Pinpoint the cell where the given text exists, returning its (X, Y) midpoint coordinate. 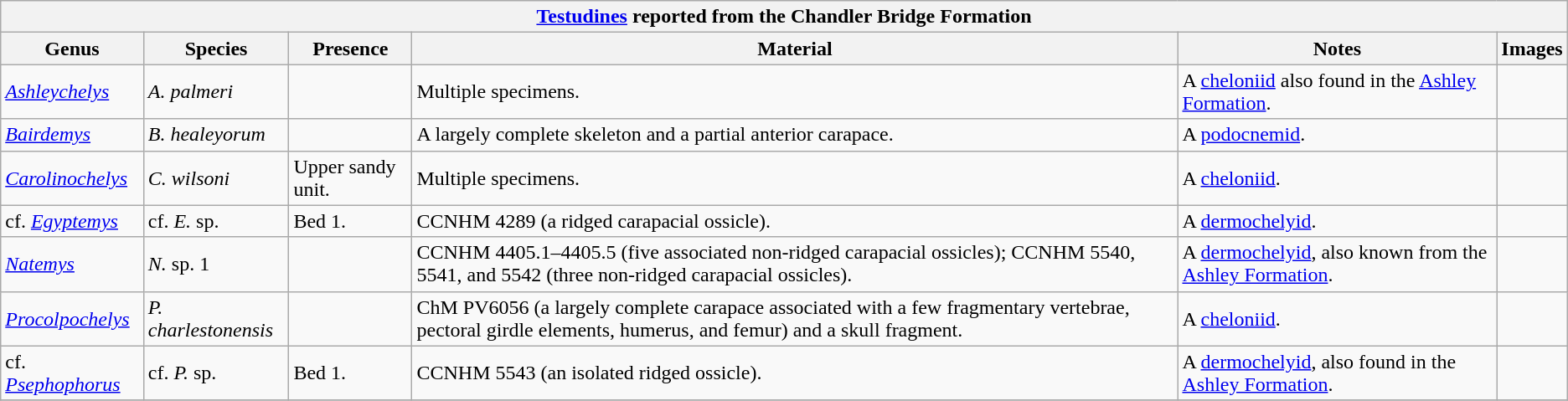
A dermochelyid. (1337, 221)
Procolpochelys (72, 318)
Notes (1337, 49)
CCNHM 5543 (an isolated ridged ossicle). (795, 373)
P. charlestonensis (216, 318)
A. palmeri (216, 92)
cf. P. sp. (216, 373)
A podocnemid. (1337, 135)
Species (216, 49)
Upper sandy unit. (350, 177)
Testudines reported from the Chandler Bridge Formation (784, 17)
CCNHM 4405.1–4405.5 (five associated non-ridged carapacial ossicles); CCNHM 5540, 5541, and 5542 (three non-ridged carapacial ossicles). (795, 265)
CCNHM 4289 (a ridged carapacial ossicle). (795, 221)
A dermochelyid, also known from the Ashley Formation. (1337, 265)
A cheloniid also found in the Ashley Formation. (1337, 92)
A largely complete skeleton and a partial anterior carapace. (795, 135)
A dermochelyid, also found in the Ashley Formation. (1337, 373)
Genus (72, 49)
Carolinochelys (72, 177)
N. sp. 1 (216, 265)
Presence (350, 49)
cf. Psephophorus (72, 373)
Material (795, 49)
Natemys (72, 265)
cf. E. sp. (216, 221)
Ashleychelys (72, 92)
cf. Egyptemys (72, 221)
Bairdemys (72, 135)
Images (1532, 49)
B. healeyorum (216, 135)
C. wilsoni (216, 177)
